Extract the [X, Y] coordinate from the center of the cell holding the provided text.  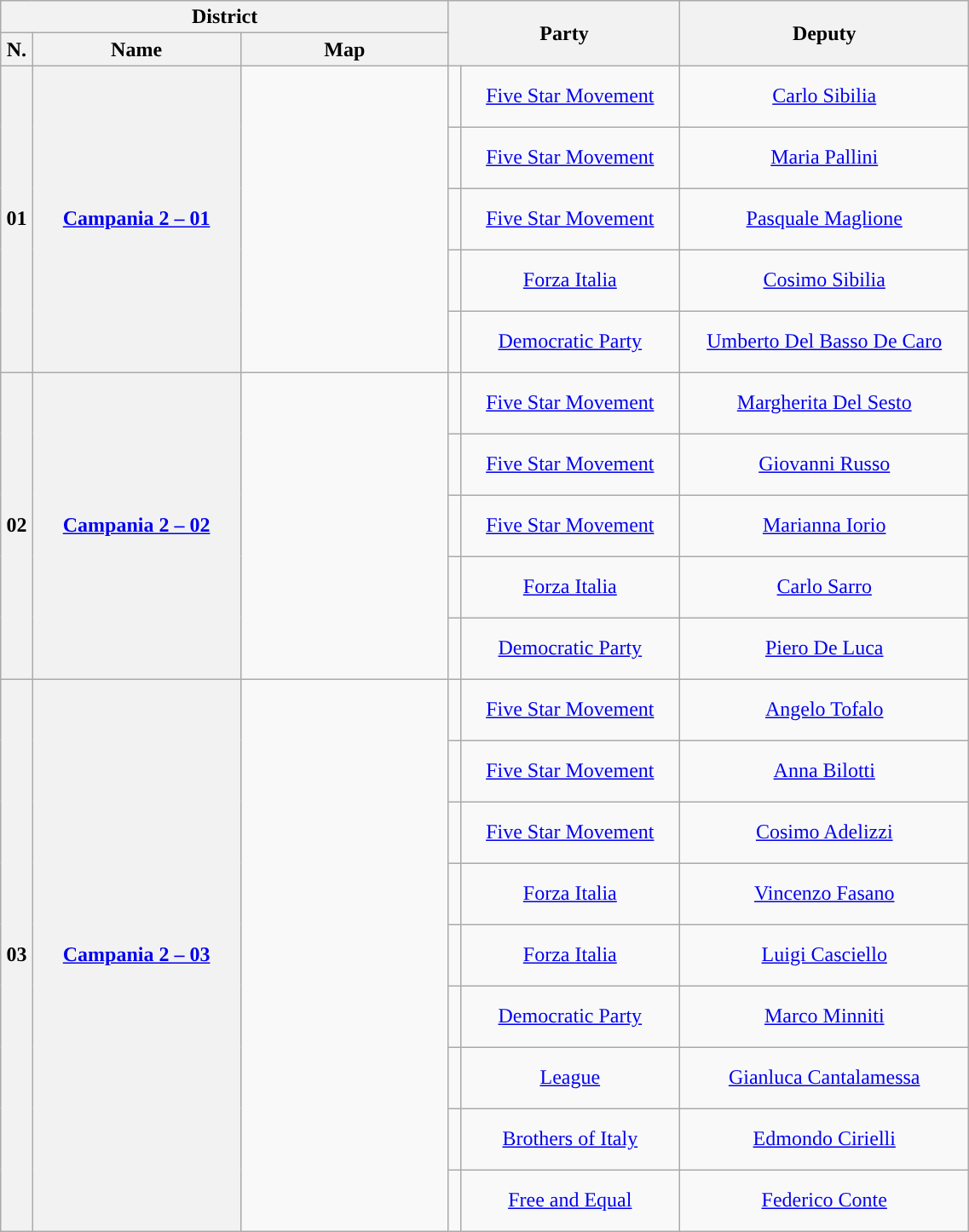
Federico Conte [825, 1200]
District [225, 17]
Margherita Del Sesto [825, 403]
Brothers of Italy [570, 1139]
Angelo Tofalo [825, 710]
Pasquale Maglione [825, 219]
Cosimo Sibilia [825, 280]
Gianluca Cantalamessa [825, 1078]
Carlo Sibilia [825, 96]
01 [17, 219]
Carlo Sarro [825, 587]
Name [136, 49]
Free and Equal [570, 1200]
Giovanni Russo [825, 464]
Deputy [825, 33]
Marco Minniti [825, 1016]
League [570, 1078]
Cosimo Adelizzi [825, 832]
Vincenzo Fasano [825, 894]
Edmondo Cirielli [825, 1139]
Umberto Del Basso De Caro [825, 342]
02 [17, 526]
Piero De Luca [825, 648]
Campania 2 – 01 [136, 219]
Campania 2 – 03 [136, 955]
Anna Bilotti [825, 771]
Marianna Iorio [825, 526]
03 [17, 955]
Luigi Casciello [825, 955]
Maria Pallini [825, 158]
N. [17, 49]
Campania 2 – 02 [136, 526]
Map [344, 49]
Party [564, 33]
